Capture the cell that displays the provided text and extract its [X, Y] central coordinate. 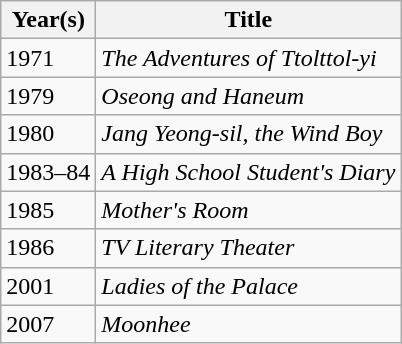
Jang Yeong-sil, the Wind Boy [248, 134]
The Adventures of Ttolttol-yi [248, 58]
2007 [48, 324]
Title [248, 20]
Ladies of the Palace [248, 286]
A High School Student's Diary [248, 172]
Moonhee [248, 324]
1983–84 [48, 172]
Year(s) [48, 20]
1980 [48, 134]
1979 [48, 96]
1985 [48, 210]
Mother's Room [248, 210]
1971 [48, 58]
2001 [48, 286]
TV Literary Theater [248, 248]
1986 [48, 248]
Oseong and Haneum [248, 96]
